Scan for the cell matching the given text and deliver its [x, y] coordinate at center. 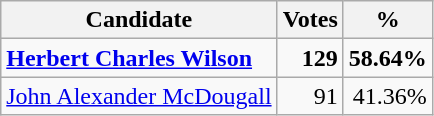
% [388, 20]
58.64% [388, 58]
129 [310, 58]
Herbert Charles Wilson [139, 58]
Candidate [139, 20]
41.36% [388, 96]
Votes [310, 20]
91 [310, 96]
John Alexander McDougall [139, 96]
